Scan for the cell matching the given text and deliver its (x, y) coordinate at center. 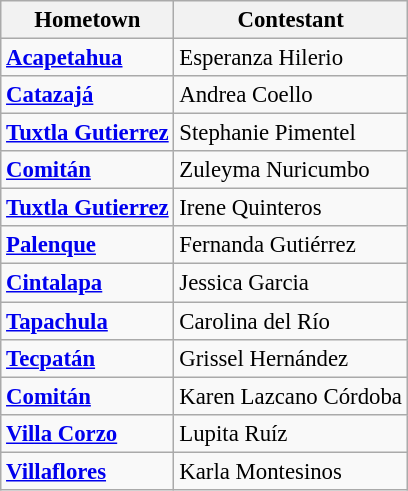
Acapetahua (88, 58)
Villa Corzo (88, 433)
Stephanie Pimentel (290, 133)
Esperanza Hilerio (290, 58)
Tapachula (88, 321)
Palenque (88, 245)
Contestant (290, 20)
Lupita Ruíz (290, 433)
Karen Lazcano Córdoba (290, 396)
Grissel Hernández (290, 358)
Tecpatán (88, 358)
Fernanda Gutiérrez (290, 245)
Jessica Garcia (290, 283)
Catazajá (88, 95)
Karla Montesinos (290, 471)
Irene Quinteros (290, 208)
Cintalapa (88, 283)
Hometown (88, 20)
Villaflores (88, 471)
Carolina del Río (290, 321)
Zuleyma Nuricumbo (290, 170)
Andrea Coello (290, 95)
